Pinpoint the cell where the given text exists, returning its [X, Y] midpoint coordinate. 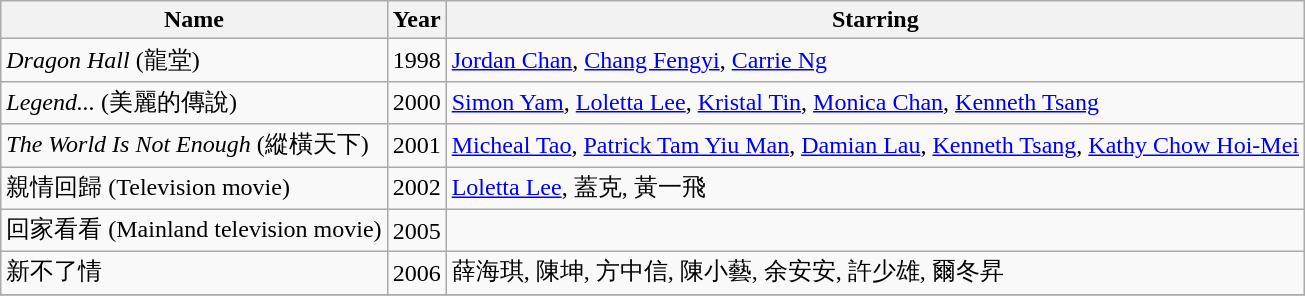
Loletta Lee, 蓋克, 黃一飛 [875, 188]
Simon Yam, Loletta Lee, Kristal Tin, Monica Chan, Kenneth Tsang [875, 102]
Starring [875, 20]
2000 [416, 102]
Legend... (美麗的傳說) [194, 102]
親情回歸 (Television movie) [194, 188]
回家看看 (Mainland television movie) [194, 230]
Year [416, 20]
Micheal Tao, Patrick Tam Yiu Man, Damian Lau, Kenneth Tsang, Kathy Chow Hoi-Mei [875, 146]
2001 [416, 146]
The World Is Not Enough (縱橫天下) [194, 146]
2002 [416, 188]
Name [194, 20]
薛海琪, 陳坤, 方中信, 陳小藝, 余安安, 許少雄, 爾冬昇 [875, 274]
1998 [416, 60]
Dragon Hall (龍堂) [194, 60]
Jordan Chan, Chang Fengyi, Carrie Ng [875, 60]
新不了情 [194, 274]
2005 [416, 230]
2006 [416, 274]
